Locate the cell with the specified text and output its (X, Y) center coordinate. 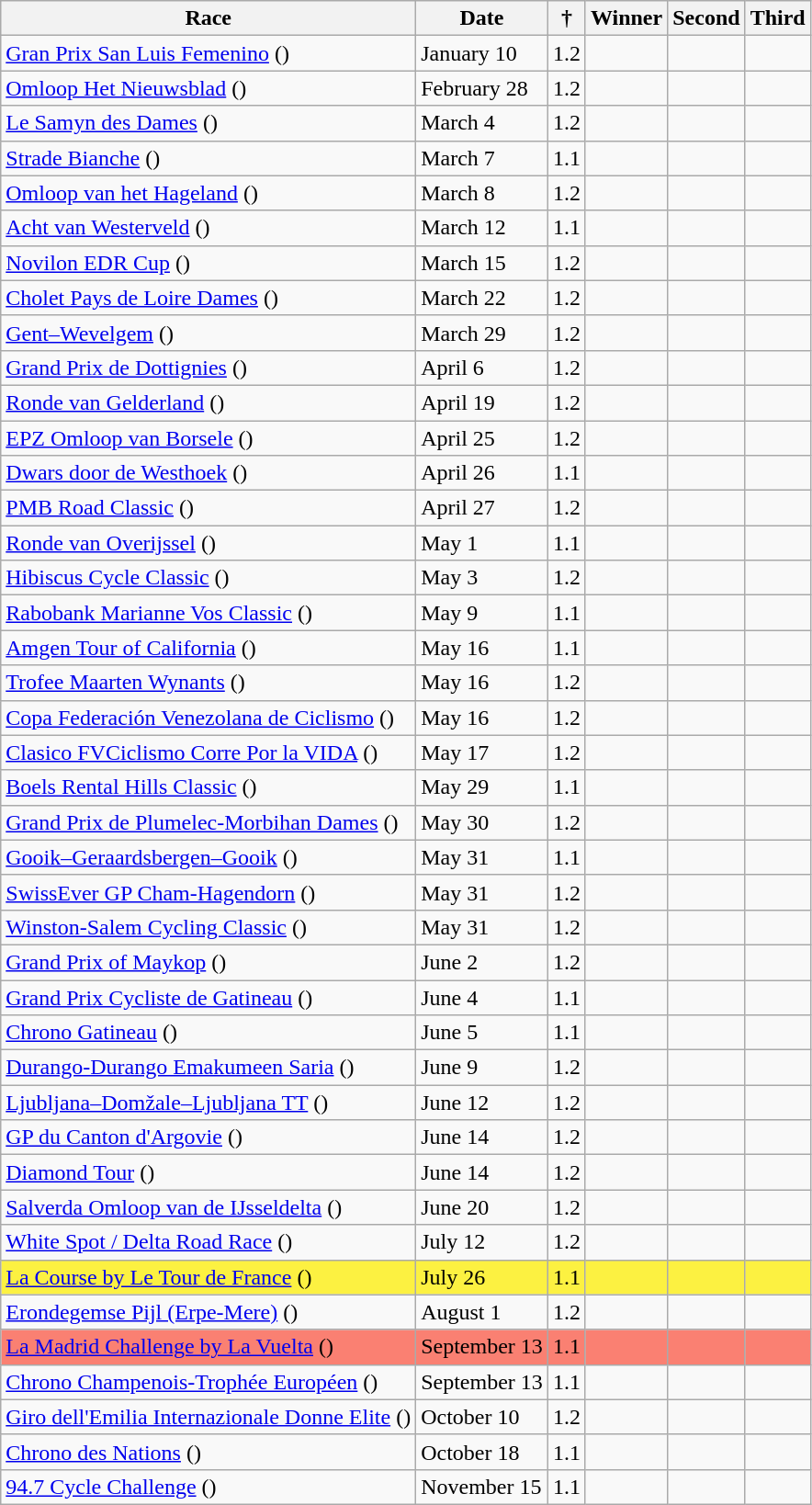
May 3 (482, 578)
Winston-Salem Cycling Classic () (209, 927)
May 1 (482, 543)
March 4 (482, 123)
June 20 (482, 1207)
July 26 (482, 1277)
May 29 (482, 787)
Third (777, 18)
GP du Canton d'Argovie () (209, 1137)
July 12 (482, 1242)
Ljubljana–Domžale–Ljubljana TT () (209, 1103)
March 7 (482, 158)
Ronde van Overijssel () (209, 543)
White Spot / Delta Road Race () (209, 1242)
Salverda Omloop van de IJsseldelta () (209, 1207)
March 15 (482, 263)
Cholet Pays de Loire Dames () (209, 298)
Boels Rental Hills Classic () (209, 787)
June 9 (482, 1068)
June 2 (482, 962)
94.7 Cycle Challenge () (209, 1487)
Grand Prix de Plumelec-Morbihan Dames () (209, 822)
Ronde van Gelderland () (209, 402)
Novilon EDR Cup () (209, 263)
Chrono des Nations () (209, 1452)
Race (209, 18)
Gent–Wevelgem () (209, 333)
Winner (626, 18)
Durango-Durango Emakumeen Saria () (209, 1068)
La Course by Le Tour de France () (209, 1277)
Rabobank Marianne Vos Classic () (209, 613)
Omloop Het Nieuwsblad () (209, 88)
Chrono Champenois-Trophée Européen () (209, 1382)
April 19 (482, 402)
May 30 (482, 822)
August 1 (482, 1312)
Trofee Maarten Wynants () (209, 683)
Dwars door de Westhoek () (209, 473)
March 8 (482, 193)
Amgen Tour of California () (209, 648)
March 29 (482, 333)
EPZ Omloop van Borsele () (209, 438)
November 15 (482, 1487)
Erondegemse Pijl (Erpe-Mere) () (209, 1312)
May 17 (482, 752)
Omloop van het Hageland () (209, 193)
April 26 (482, 473)
PMB Road Classic () (209, 508)
Hibiscus Cycle Classic () (209, 578)
Grand Prix de Dottignies () (209, 368)
Le Samyn des Dames () (209, 123)
March 12 (482, 228)
February 28 (482, 88)
October 10 (482, 1417)
Strade Bianche () (209, 158)
Grand Prix of Maykop () (209, 962)
October 18 (482, 1452)
April 27 (482, 508)
† (566, 18)
Chrono Gatineau () (209, 1033)
Acht van Westerveld () (209, 228)
January 10 (482, 53)
Second (706, 18)
June 5 (482, 1033)
June 4 (482, 997)
La Madrid Challenge by La Vuelta () (209, 1347)
Giro dell'Emilia Internazionale Donne Elite () (209, 1417)
Clasico FVCiclismo Corre Por la VIDA () (209, 752)
April 6 (482, 368)
SwissEver GP Cham-Hagendorn () (209, 892)
Gran Prix San Luis Femenino () (209, 53)
May 9 (482, 613)
April 25 (482, 438)
Copa Federación Venezolana de Ciclismo () (209, 718)
Diamond Tour () (209, 1172)
Gooik–Geraardsbergen–Gooik () (209, 857)
March 22 (482, 298)
Date (482, 18)
June 12 (482, 1103)
Grand Prix Cycliste de Gatineau () (209, 997)
